Determine the (X, Y) coordinate at the center of the cell enclosing the given text.  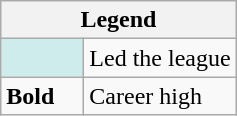
Bold (42, 96)
Career high (160, 96)
Led the league (160, 58)
Legend (118, 20)
